Extract the [x, y] coordinate from the center of the cell holding the provided text.  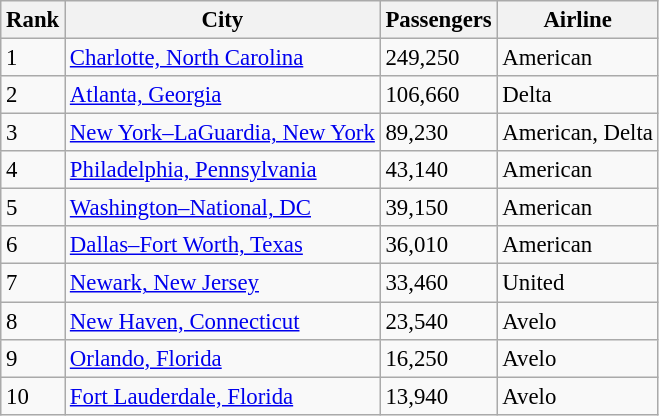
Orlando, Florida [223, 358]
Charlotte, North Carolina [223, 58]
106,660 [438, 95]
Delta [578, 95]
5 [33, 208]
Newark, New Jersey [223, 283]
New Haven, Connecticut [223, 321]
2 [33, 95]
4 [33, 170]
6 [33, 245]
City [223, 20]
Dallas–Fort Worth, Texas [223, 245]
New York–LaGuardia, New York [223, 133]
1 [33, 58]
Washington–National, DC [223, 208]
7 [33, 283]
United [578, 283]
Atlanta, Georgia [223, 95]
23,540 [438, 321]
8 [33, 321]
33,460 [438, 283]
39,150 [438, 208]
13,940 [438, 396]
16,250 [438, 358]
249,250 [438, 58]
36,010 [438, 245]
American, Delta [578, 133]
Rank [33, 20]
Philadelphia, Pennsylvania [223, 170]
9 [33, 358]
89,230 [438, 133]
10 [33, 396]
Passengers [438, 20]
3 [33, 133]
Fort Lauderdale, Florida [223, 396]
Airline [578, 20]
43,140 [438, 170]
